Capture the cell that displays the provided text and extract its (X, Y) central coordinate. 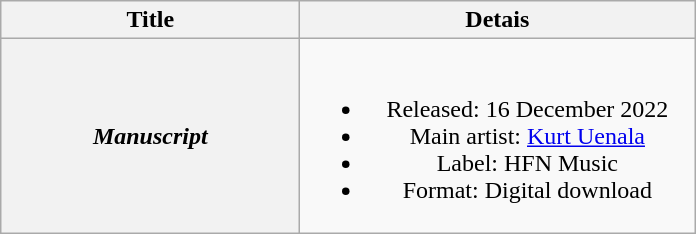
Manuscript (150, 136)
Title (150, 20)
Detais (498, 20)
Released: 16 December 2022Main artist: Kurt UenalaLabel: HFN MusicFormat: Digital download (498, 136)
